Detect which cell encompasses the target text, then output its (x, y) center coordinate. 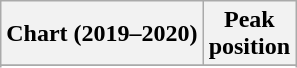
Peakposition (249, 34)
Chart (2019–2020) (102, 34)
